Scan for the cell matching the given text and deliver its [X, Y] coordinate at center. 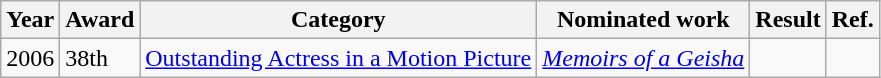
38th [100, 58]
Award [100, 20]
2006 [30, 58]
Memoirs of a Geisha [644, 58]
Year [30, 20]
Result [788, 20]
Nominated work [644, 20]
Outstanding Actress in a Motion Picture [338, 58]
Ref. [852, 20]
Category [338, 20]
